Return [x, y] of the center of cell containing provided text 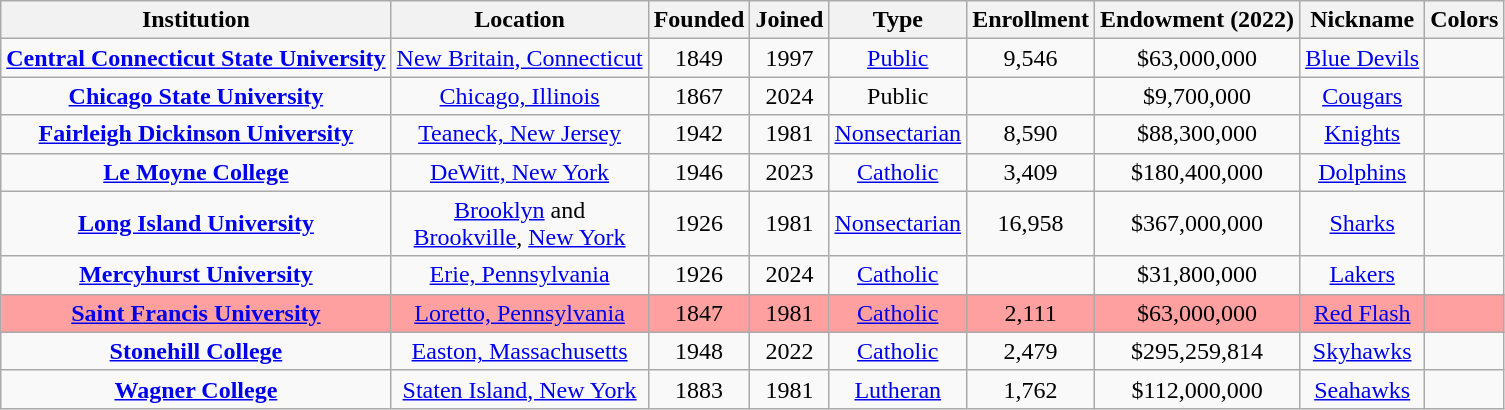
New Britain, Connecticut [520, 58]
DeWitt, New York [520, 172]
1948 [699, 351]
Lakers [1362, 275]
Easton, Massachusetts [520, 351]
$180,400,000 [1198, 172]
Staten Island, New York [520, 389]
$88,300,000 [1198, 134]
$9,700,000 [1198, 96]
Wagner College [196, 389]
2023 [790, 172]
Stonehill College [196, 351]
$367,000,000 [1198, 224]
$112,000,000 [1198, 389]
Lutheran [898, 389]
Type [898, 20]
Brooklyn andBrookville, New York [520, 224]
$295,259,814 [1198, 351]
1867 [699, 96]
Teaneck, New Jersey [520, 134]
2,111 [1031, 313]
Endowment (2022) [1198, 20]
Institution [196, 20]
Location [520, 20]
1,762 [1031, 389]
9,546 [1031, 58]
Colors [1464, 20]
Erie, Pennsylvania [520, 275]
1849 [699, 58]
Long Island University [196, 224]
1997 [790, 58]
16,958 [1031, 224]
Joined [790, 20]
Chicago State University [196, 96]
1883 [699, 389]
Saint Francis University [196, 313]
Sharks [1362, 224]
1946 [699, 172]
1942 [699, 134]
Dolphins [1362, 172]
$31,800,000 [1198, 275]
1847 [699, 313]
8,590 [1031, 134]
Le Moyne College [196, 172]
Mercyhurst University [196, 275]
Nickname [1362, 20]
Fairleigh Dickinson University [196, 134]
Red Flash [1362, 313]
Blue Devils [1362, 58]
Loretto, Pennsylvania [520, 313]
Enrollment [1031, 20]
Central Connecticut State University [196, 58]
2,479 [1031, 351]
Cougars [1362, 96]
2022 [790, 351]
Chicago, Illinois [520, 96]
Knights [1362, 134]
3,409 [1031, 172]
Seahawks [1362, 389]
Skyhawks [1362, 351]
Founded [699, 20]
